Provide the (X, Y) coordinate of the cell's center where the given text is located.  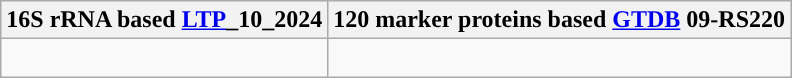
16S rRNA based LTP_10_2024 (164, 20)
120 marker proteins based GTDB 09-RS220 (560, 20)
